Provide the [X, Y] coordinate of the cell's center where the given text is located.  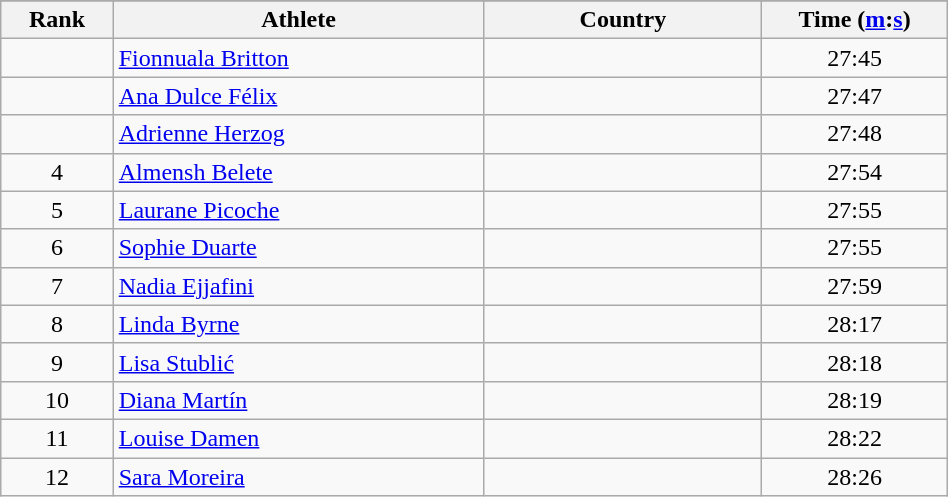
Laurane Picoche [298, 210]
8 [57, 324]
Lisa Stublić [298, 362]
28:22 [854, 438]
Linda Byrne [298, 324]
Louise Damen [298, 438]
Rank [57, 20]
Country [623, 20]
Athlete [298, 20]
Adrienne Herzog [298, 134]
Fionnuala Britton [298, 58]
28:26 [854, 477]
4 [57, 172]
Sophie Duarte [298, 248]
27:45 [854, 58]
28:17 [854, 324]
10 [57, 400]
28:19 [854, 400]
Sara Moreira [298, 477]
27:48 [854, 134]
11 [57, 438]
6 [57, 248]
27:59 [854, 286]
Diana Martín [298, 400]
28:18 [854, 362]
9 [57, 362]
Nadia Ejjafini [298, 286]
Time (m:s) [854, 20]
5 [57, 210]
27:54 [854, 172]
27:47 [854, 96]
12 [57, 477]
Ana Dulce Félix [298, 96]
Almensh Belete [298, 172]
7 [57, 286]
